Provide the [x, y] coordinate of the cell's center where the given text is located.  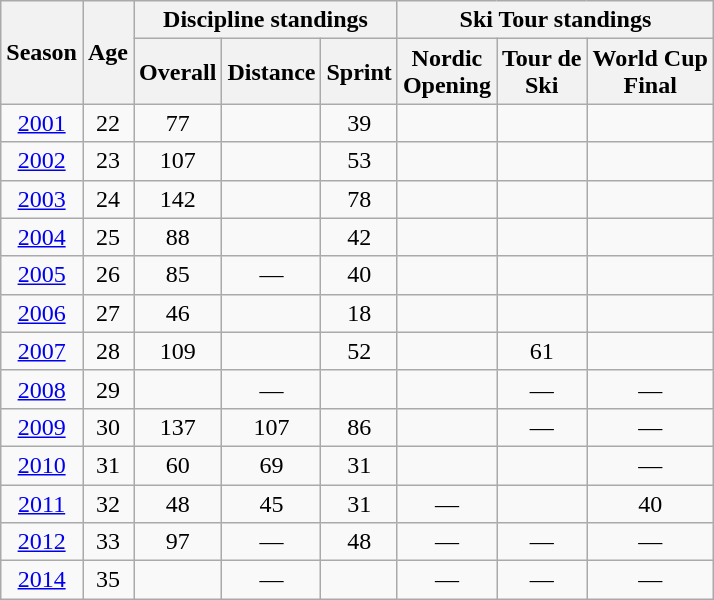
Discipline standings [266, 20]
23 [108, 161]
39 [359, 123]
97 [178, 542]
78 [359, 199]
42 [359, 237]
World CupFinal [650, 72]
88 [178, 237]
2008 [42, 389]
2003 [42, 199]
2001 [42, 123]
2012 [42, 542]
60 [178, 465]
27 [108, 313]
NordicOpening [446, 72]
22 [108, 123]
33 [108, 542]
26 [108, 275]
Tour deSki [541, 72]
45 [272, 503]
30 [108, 427]
85 [178, 275]
2004 [42, 237]
Distance [272, 72]
Ski Tour standings [555, 20]
2005 [42, 275]
2014 [42, 580]
53 [359, 161]
2009 [42, 427]
29 [108, 389]
32 [108, 503]
35 [108, 580]
18 [359, 313]
2011 [42, 503]
77 [178, 123]
86 [359, 427]
2007 [42, 351]
142 [178, 199]
61 [541, 351]
28 [108, 351]
2006 [42, 313]
46 [178, 313]
52 [359, 351]
25 [108, 237]
109 [178, 351]
Season [42, 52]
2002 [42, 161]
69 [272, 465]
137 [178, 427]
2010 [42, 465]
Age [108, 52]
24 [108, 199]
Sprint [359, 72]
Overall [178, 72]
